Identify which cell holds the provided text, then report its [X, Y] central coordinate. 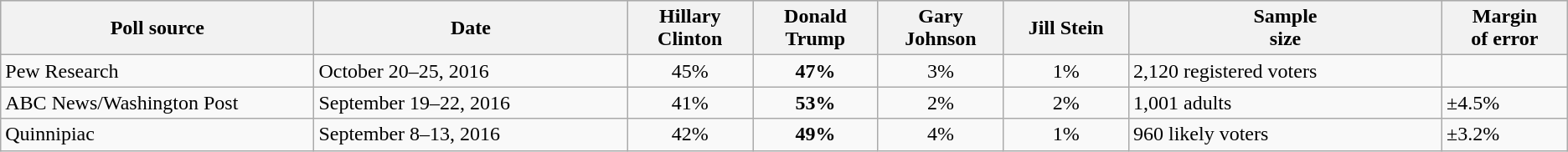
Pew Research [157, 71]
Poll source [157, 28]
Donald Trump [816, 28]
42% [690, 134]
2,120 registered voters [1285, 71]
Date [471, 28]
±3.2% [1505, 134]
3% [941, 71]
49% [816, 134]
ABC News/Washington Post [157, 103]
47% [816, 71]
Gary Johnson [941, 28]
Samplesize [1285, 28]
1,001 adults [1285, 103]
45% [690, 71]
41% [690, 103]
53% [816, 103]
960 likely voters [1285, 134]
September 19–22, 2016 [471, 103]
Hillary Clinton [690, 28]
Jill Stein [1066, 28]
Marginof error [1505, 28]
September 8–13, 2016 [471, 134]
4% [941, 134]
±4.5% [1505, 103]
October 20–25, 2016 [471, 71]
Quinnipiac [157, 134]
